Return the [x, y] coordinate for the center point of the cell that contains the specified text.  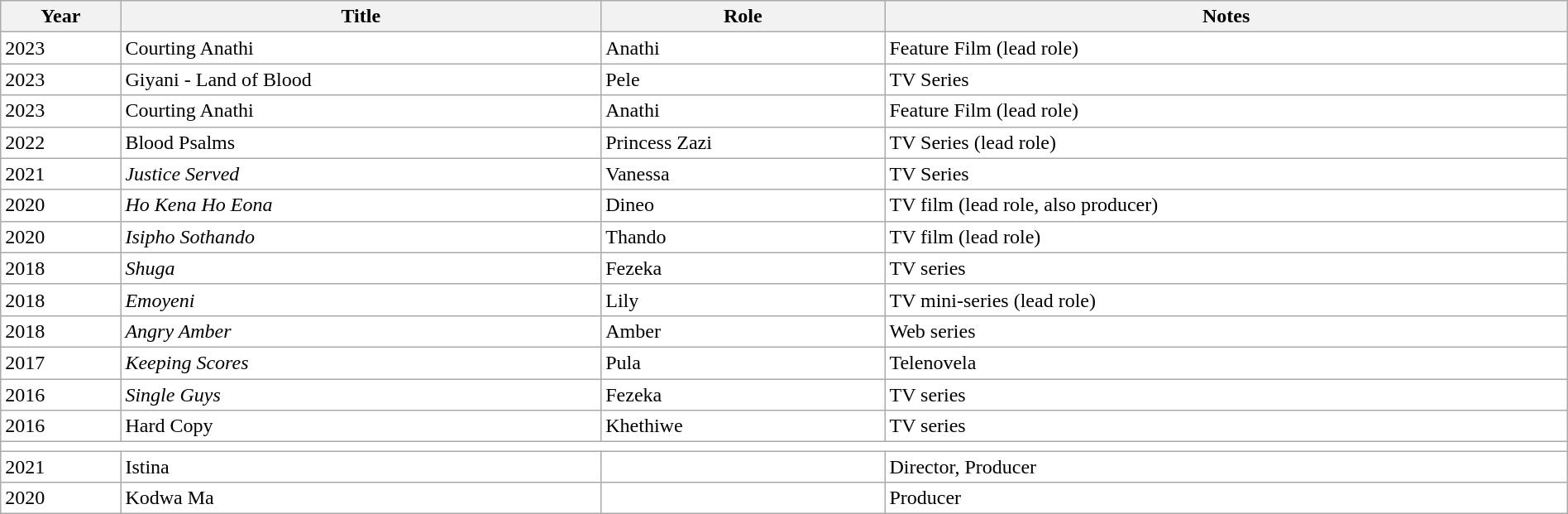
Khethiwe [743, 426]
Giyani - Land of Blood [361, 79]
Thando [743, 237]
Blood Psalms [361, 142]
Ho Kena Ho Eona [361, 205]
Dineo [743, 205]
Single Guys [361, 395]
TV film (lead role, also producer) [1226, 205]
2022 [61, 142]
Istina [361, 467]
Title [361, 17]
Producer [1226, 498]
Web series [1226, 331]
Hard Copy [361, 426]
TV Series (lead role) [1226, 142]
Telenovela [1226, 363]
Pula [743, 363]
Princess Zazi [743, 142]
Role [743, 17]
Year [61, 17]
Justice Served [361, 174]
Isipho Sothando [361, 237]
Director, Producer [1226, 467]
Keeping Scores [361, 363]
Vanessa [743, 174]
Shuga [361, 268]
Amber [743, 331]
Angry Amber [361, 331]
TV film (lead role) [1226, 237]
Emoyeni [361, 300]
Pele [743, 79]
2017 [61, 363]
TV mini-series (lead role) [1226, 300]
Kodwa Ma [361, 498]
Notes [1226, 17]
Lily [743, 300]
